Return the [x, y] coordinate for the center point of the cell that contains the specified text.  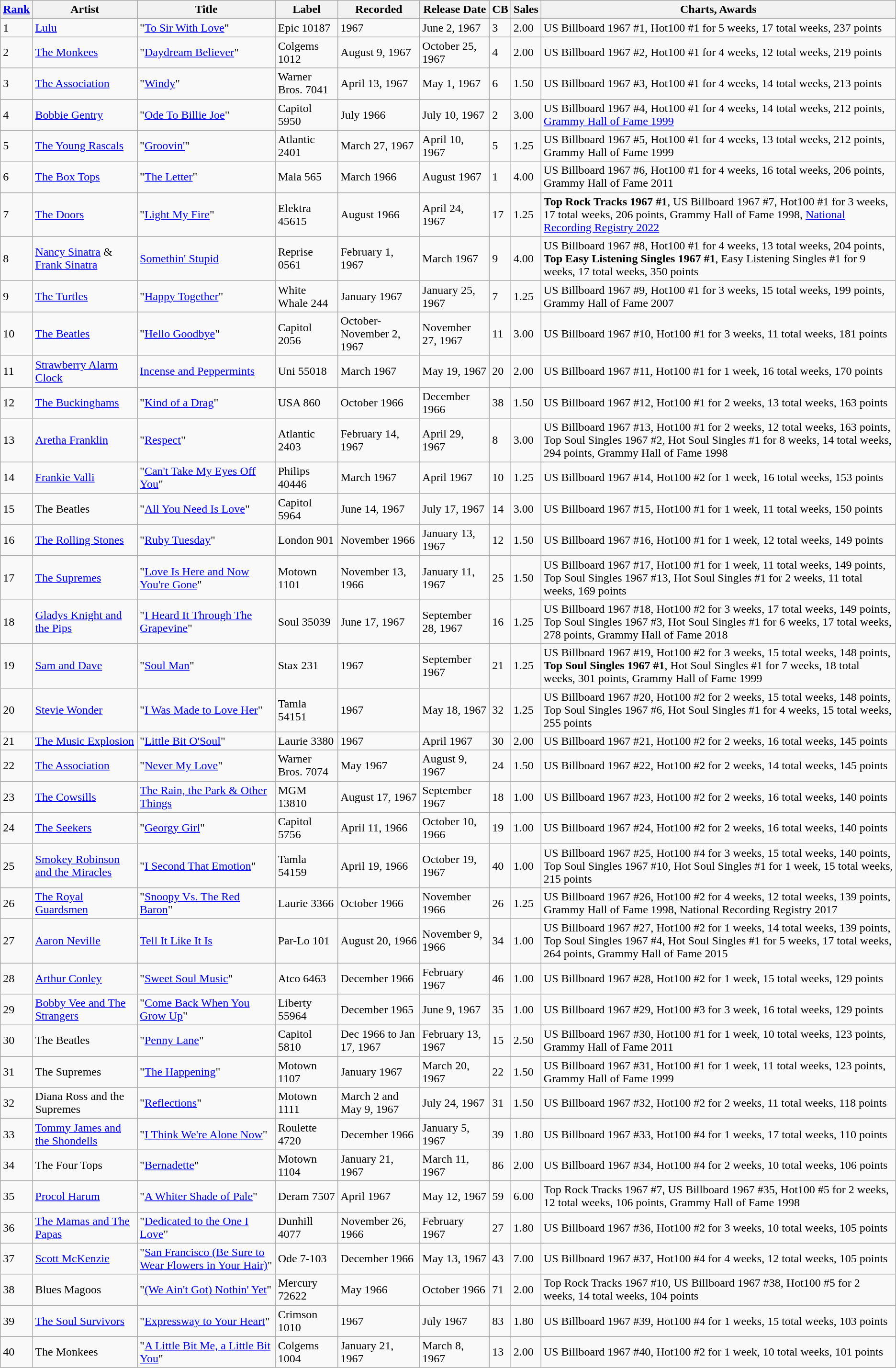
August 17, 1967 [379, 796]
US Billboard 1967 #32, Hot100 #2 for 2 weeks, 11 total weeks, 118 points [718, 1103]
Tamla 54159 [306, 865]
Recorded [379, 10]
October-November 2, 1967 [379, 334]
January 13, 1967 [455, 540]
US Billboard 1967 #15, Hot100 #1 for 1 week, 11 total weeks, 150 points [718, 509]
July 24, 1967 [455, 1103]
The Seekers [85, 828]
71 [500, 1290]
Stax 231 [306, 666]
"Kind of a Drag" [207, 402]
37 [16, 1259]
Bobbie Gentry [85, 115]
"Come Back When You Grow Up" [207, 1010]
US Billboard 1967 #29, Hot100 #3 for 3 week, 16 total weeks, 129 points [718, 1010]
May 18, 1967 [455, 710]
The Cowsills [85, 796]
US Billboard 1967 #14, Hot100 #2 for 1 week, 16 total weeks, 153 points [718, 478]
"Respect" [207, 440]
Charts, Awards [718, 10]
Procol Harum [85, 1197]
Colgems 1012 [306, 53]
August 20, 1966 [379, 941]
The Young Rascals [85, 146]
Mercury 72622 [306, 1290]
September 28, 1967 [455, 622]
"To Sir With Love" [207, 28]
"I Think We're Alone Now" [207, 1134]
US Billboard 1967 #26, Hot100 #2 for 4 weeks, 12 total weeks, 139 points, Grammy Hall of Fame 1998, National Recording Registry 2017 [718, 903]
7.00 [526, 1259]
January 5, 1967 [455, 1134]
US Billboard 1967 #36, Hot100 #2 for 3 weeks, 10 total weeks, 105 points [718, 1227]
"Ode To Billie Joe" [207, 115]
October 19, 1967 [455, 865]
Roulette 4720 [306, 1134]
April 10, 1967 [455, 146]
Bobby Vee and The Strangers [85, 1010]
86 [500, 1165]
Top Rock Tracks 1967 #7, US Billboard 1967 #35, Hot100 #5 for 2 weeks, 12 total weeks, 106 points, Grammy Hall of Fame 1998 [718, 1197]
US Billboard 1967 #31, Hot100 #1 for 1 week, 11 total weeks, 123 points, Grammy Hall of Fame 1999 [718, 1072]
"Never My Love" [207, 766]
Tommy James and the Shondells [85, 1134]
Diana Ross and the Supremes [85, 1103]
Nancy Sinatra & Frank Sinatra [85, 258]
83 [500, 1321]
US Billboard 1967 #22, Hot100 #2 for 2 weeks, 14 total weeks, 145 points [718, 766]
US Billboard 1967 #5, Hot100 #1 for 4 weeks, 13 total weeks, 212 points, Grammy Hall of Fame 1999 [718, 146]
US Billboard 1967 #6, Hot100 #1 for 4 weeks, 16 total weeks, 206 points, Grammy Hall of Fame 2011 [718, 177]
Motown 1107 [306, 1072]
June 17, 1967 [379, 622]
Scott McKenzie [85, 1259]
Stevie Wonder [85, 710]
The Music Explosion [85, 741]
"Penny Lane" [207, 1041]
"Reflections" [207, 1103]
"A Little Bit Me, a Little Bit You" [207, 1352]
"All You Need Is Love" [207, 509]
Capitol 5810 [306, 1041]
US Billboard 1967 #28, Hot100 #2 for 1 week, 15 total weeks, 129 points [718, 978]
"Happy Together" [207, 296]
US Billboard 1967 #21, Hot100 #2 for 2 weeks, 16 total weeks, 145 points [718, 741]
Somethin' Stupid [207, 258]
April 29, 1967 [455, 440]
Motown 1101 [306, 578]
Rank [16, 10]
Tamla 54151 [306, 710]
36 [16, 1227]
Dec 1966 to Jan 17, 1967 [379, 1041]
USA 860 [306, 402]
Warner Bros. 7074 [306, 766]
"I Was Made to Love Her" [207, 710]
"Groovin'" [207, 146]
November 13, 1966 [379, 578]
The Soul Survivors [85, 1321]
Label [306, 10]
Title [207, 10]
February 13, 1967 [455, 1041]
"Soul Man" [207, 666]
March 20, 1967 [455, 1072]
Frankie Valli [85, 478]
28 [16, 978]
US Billboard 1967 #30, Hot100 #1 for 1 week, 10 total weeks, 123 points, Grammy Hall of Fame 2011 [718, 1041]
London 901 [306, 540]
July 1967 [455, 1321]
Capitol 5964 [306, 509]
29 [16, 1010]
Motown 1104 [306, 1165]
2.50 [526, 1041]
Elektra 45615 [306, 214]
"Expressway to Your Heart" [207, 1321]
July 10, 1967 [455, 115]
Atlantic 2401 [306, 146]
October 25, 1967 [455, 53]
"Little Bit O'Soul" [207, 741]
Top Rock Tracks 1967 #10, US Billboard 1967 #38, Hot100 #5 for 2 weeks, 14 total weeks, 104 points [718, 1290]
Arthur Conley [85, 978]
"Windy" [207, 83]
US Billboard 1967 #34, Hot100 #4 for 2 weeks, 10 total weeks, 106 points [718, 1165]
Strawberry Alarm Clock [85, 371]
The Mamas and The Papas [85, 1227]
The Rain, the Park & Other Things [207, 796]
Philips 40446 [306, 478]
"I Heard It Through The Grapevine" [207, 622]
"I Second That Emotion" [207, 865]
November 27, 1967 [455, 334]
"Light My Fire" [207, 214]
Smokey Robinson and the Miracles [85, 865]
US Billboard 1967 #1, Hot100 #1 for 5 weeks, 17 total weeks, 237 points [718, 28]
Capitol 5950 [306, 115]
March 1966 [379, 177]
The Box Tops [85, 177]
Soul 35039 [306, 622]
June 14, 1967 [379, 509]
February 1, 1967 [379, 258]
Capitol 2056 [306, 334]
July 1966 [379, 115]
"Ruby Tuesday" [207, 540]
"A Whiter Shade of Pale" [207, 1197]
Sam and Dave [85, 666]
Motown 1111 [306, 1103]
Uni 55018 [306, 371]
"Can't Take My Eyes Off You" [207, 478]
US Billboard 1967 #3, Hot100 #1 for 4 weeks, 14 total weeks, 213 points [718, 83]
US Billboard 1967 #33, Hot100 #4 for 1 weeks, 17 total weeks, 110 points [718, 1134]
US Billboard 1967 #12, Hot100 #1 for 2 weeks, 13 total weeks, 163 points [718, 402]
Blues Magoos [85, 1290]
Warner Bros. 7041 [306, 83]
White Whale 244 [306, 296]
"Love Is Here and Now You're Gone" [207, 578]
August 1966 [379, 214]
Deram 7507 [306, 1197]
The Royal Guardsmen [85, 903]
The Turtles [85, 296]
Reprise 0561 [306, 258]
Colgems 1004 [306, 1352]
Aretha Franklin [85, 440]
"(We Ain't Got) Nothin' Yet" [207, 1290]
April 11, 1966 [379, 828]
July 17, 1967 [455, 509]
33 [16, 1134]
US Billboard 1967 #4, Hot100 #1 for 4 weeks, 14 total weeks, 212 points, Grammy Hall of Fame 1999 [718, 115]
US Billboard 1967 #10, Hot100 #1 for 3 weeks, 11 total weeks, 181 points [718, 334]
Aaron Neville [85, 941]
Par-Lo 101 [306, 941]
March 8, 1967 [455, 1352]
US Billboard 1967 #16, Hot100 #1 for 1 week, 12 total weeks, 149 points [718, 540]
"The Letter" [207, 177]
Crimson 1010 [306, 1321]
May 1966 [379, 1290]
May 19, 1967 [455, 371]
"Georgy Girl" [207, 828]
January 25, 1967 [455, 296]
May 1967 [379, 766]
59 [500, 1197]
June 2, 1967 [455, 28]
November 9, 1966 [455, 941]
US Billboard 1967 #39, Hot100 #4 for 1 weeks, 15 total weeks, 103 points [718, 1321]
March 11, 1967 [455, 1165]
May 12, 1967 [455, 1197]
Epic 10187 [306, 28]
August 1967 [455, 177]
Laurie 3380 [306, 741]
Dunhill 4077 [306, 1227]
6.00 [526, 1197]
"Daydream Believer" [207, 53]
Mala 565 [306, 177]
April 19, 1966 [379, 865]
"Dedicated to the One I Love" [207, 1227]
Gladys Knight and the Pips [85, 622]
November 26, 1966 [379, 1227]
March 27, 1967 [379, 146]
US Billboard 1967 #23, Hot100 #2 for 2 weeks, 16 total weeks, 140 points [718, 796]
MGM 13810 [306, 796]
Incense and Peppermints [207, 371]
May 1, 1967 [455, 83]
Laurie 3366 [306, 903]
"Bernadette" [207, 1165]
"Sweet Soul Music" [207, 978]
Tell It Like It Is [207, 941]
December 1965 [379, 1010]
Capitol 5756 [306, 828]
US Billboard 1967 #24, Hot100 #2 for 2 weeks, 16 total weeks, 140 points [718, 828]
CB [500, 10]
43 [500, 1259]
Atlantic 2403 [306, 440]
46 [500, 978]
The Buckinghams [85, 402]
"Snoopy Vs. The Red Baron" [207, 903]
October 10, 1966 [455, 828]
Artist [85, 10]
April 24, 1967 [455, 214]
The Four Tops [85, 1165]
Release Date [455, 10]
January 11, 1967 [455, 578]
"Hello Goodbye" [207, 334]
April 13, 1967 [379, 83]
US Billboard 1967 #37, Hot100 #4 for 4 weeks, 12 total weeks, 105 points [718, 1259]
Sales [526, 10]
Lulu [85, 28]
June 9, 1967 [455, 1010]
Atco 6463 [306, 978]
Ode 7-103 [306, 1259]
US Billboard 1967 #2, Hot100 #1 for 4 weeks, 12 total weeks, 219 points [718, 53]
Liberty 55964 [306, 1010]
"The Happening" [207, 1072]
US Billboard 1967 #9, Hot100 #1 for 3 weeks, 15 total weeks, 199 points, Grammy Hall of Fame 2007 [718, 296]
23 [16, 796]
March 2 and May 9, 1967 [379, 1103]
"San Francisco (Be Sure to Wear Flowers in Your Hair)" [207, 1259]
The Rolling Stones [85, 540]
US Billboard 1967 #40, Hot100 #2 for 1 week, 10 total weeks, 101 points [718, 1352]
May 13, 1967 [455, 1259]
February 14, 1967 [379, 440]
US Billboard 1967 #11, Hot100 #1 for 1 week, 16 total weeks, 170 points [718, 371]
The Doors [85, 214]
